From the cell containing the given text, extract its center point as (X, Y) coordinate. 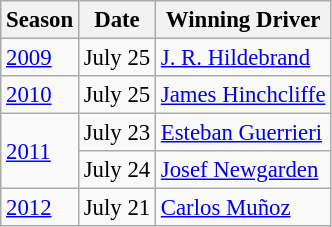
J. R. Hildebrand (244, 58)
July 24 (116, 170)
2010 (40, 95)
Esteban Guerrieri (244, 133)
July 23 (116, 133)
James Hinchcliffe (244, 95)
2011 (40, 152)
2012 (40, 208)
Carlos Muñoz (244, 208)
July 21 (116, 208)
Date (116, 20)
2009 (40, 58)
Josef Newgarden (244, 170)
Winning Driver (244, 20)
Season (40, 20)
